Scan for the cell matching the given text and deliver its (X, Y) coordinate at center. 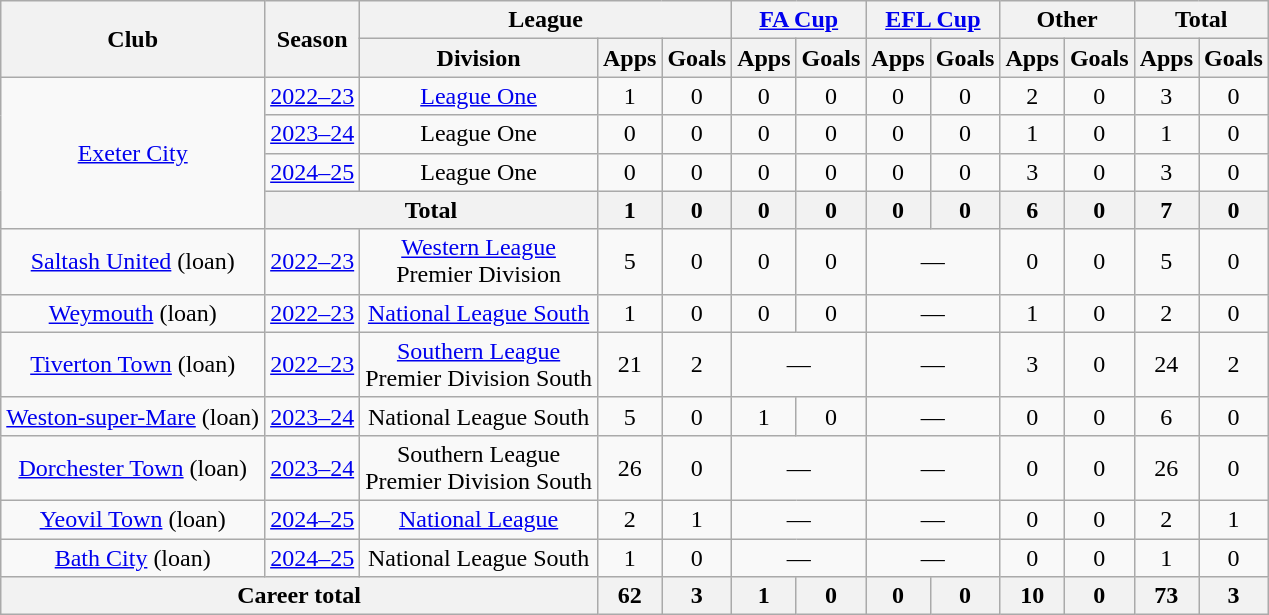
EFL Cup (933, 20)
62 (629, 596)
Club (133, 39)
Western LeaguePremier Division (479, 262)
10 (1032, 596)
Weston-super-Mare (loan) (133, 416)
Weymouth (loan) (133, 313)
73 (1166, 596)
Career total (300, 596)
Other (1067, 20)
Exeter City (133, 153)
Tiverton Town (loan) (133, 364)
Dorchester Town (loan) (133, 468)
Bath City (loan) (133, 557)
Division (479, 58)
Season (312, 39)
National League (479, 519)
League (546, 20)
Yeovil Town (loan) (133, 519)
24 (1166, 364)
21 (629, 364)
Saltash United (loan) (133, 262)
7 (1166, 210)
FA Cup (799, 20)
